Extract the (x, y) coordinate from the center of the cell holding the provided text.  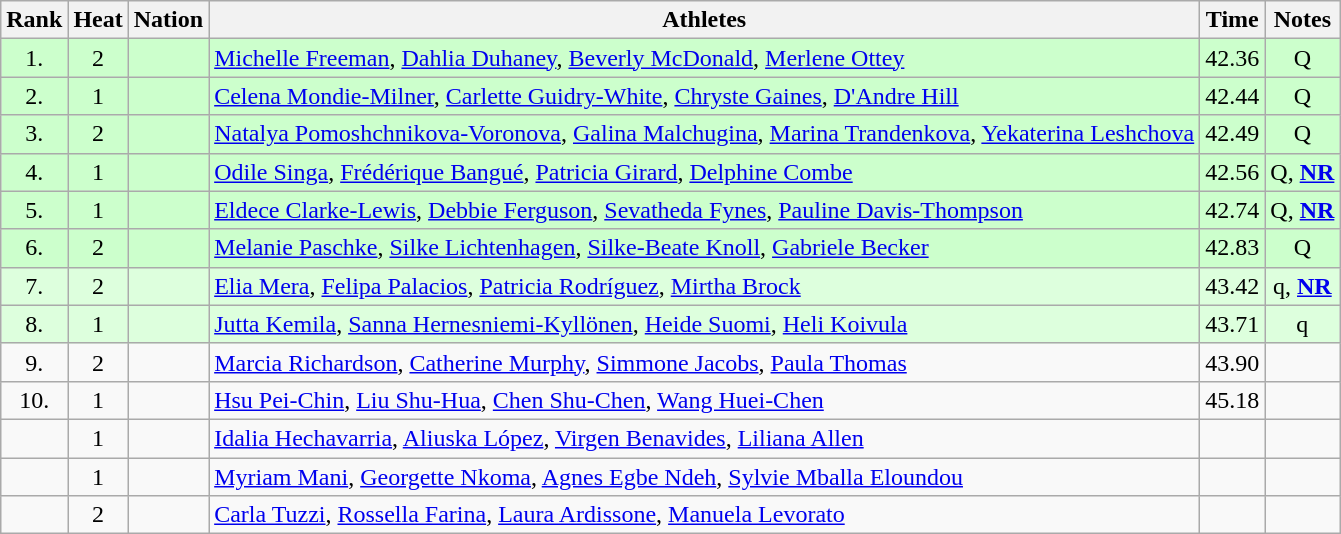
Jutta Kemila, Sanna Hernesniemi-Kyllönen, Heide Suomi, Heli Koivula (704, 324)
2. (34, 96)
42.36 (1232, 58)
3. (34, 134)
Elia Mera, Felipa Palacios, Patricia Rodríguez, Mirtha Brock (704, 286)
Celena Mondie-Milner, Carlette Guidry-White, Chryste Gaines, D'Andre Hill (704, 96)
Heat (98, 20)
6. (34, 248)
Michelle Freeman, Dahlia Duhaney, Beverly McDonald, Merlene Ottey (704, 58)
Athletes (704, 20)
Marcia Richardson, Catherine Murphy, Simmone Jacobs, Paula Thomas (704, 362)
43.90 (1232, 362)
Carla Tuzzi, Rossella Farina, Laura Ardissone, Manuela Levorato (704, 515)
42.49 (1232, 134)
10. (34, 400)
q (1302, 324)
Idalia Hechavarria, Aliuska López, Virgen Benavides, Liliana Allen (704, 438)
4. (34, 172)
Odile Singa, Frédérique Bangué, Patricia Girard, Delphine Combe (704, 172)
8. (34, 324)
Time (1232, 20)
Notes (1302, 20)
7. (34, 286)
42.56 (1232, 172)
Natalya Pomoshchnikova-Voronova, Galina Malchugina, Marina Trandenkova, Yekaterina Leshchova (704, 134)
Myriam Mani, Georgette Nkoma, Agnes Egbe Ndeh, Sylvie Mballa Eloundou (704, 477)
42.83 (1232, 248)
42.74 (1232, 210)
Eldece Clarke-Lewis, Debbie Ferguson, Sevatheda Fynes, Pauline Davis-Thompson (704, 210)
Melanie Paschke, Silke Lichtenhagen, Silke-Beate Knoll, Gabriele Becker (704, 248)
Hsu Pei-Chin, Liu Shu-Hua, Chen Shu-Chen, Wang Huei-Chen (704, 400)
1. (34, 58)
5. (34, 210)
43.42 (1232, 286)
9. (34, 362)
q, NR (1302, 286)
45.18 (1232, 400)
Nation (168, 20)
43.71 (1232, 324)
Rank (34, 20)
42.44 (1232, 96)
